Extract the (x, y) coordinate from the center of the cell holding the provided text.  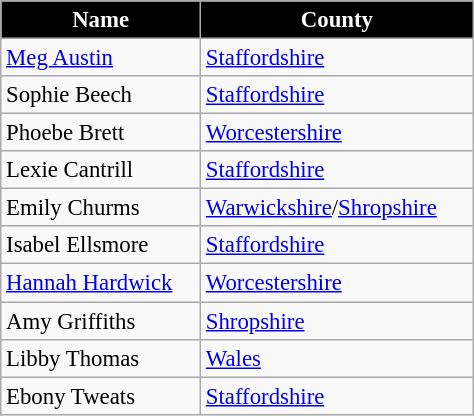
Amy Griffiths (101, 321)
Sophie Beech (101, 95)
Name (101, 20)
Lexie Cantrill (101, 170)
Emily Churms (101, 208)
Phoebe Brett (101, 133)
Hannah Hardwick (101, 283)
Wales (338, 358)
Libby Thomas (101, 358)
Warwickshire/Shropshire (338, 208)
County (338, 20)
Shropshire (338, 321)
Isabel Ellsmore (101, 245)
Meg Austin (101, 58)
Ebony Tweats (101, 396)
